From the cell containing the given text, extract its center point as (X, Y) coordinate. 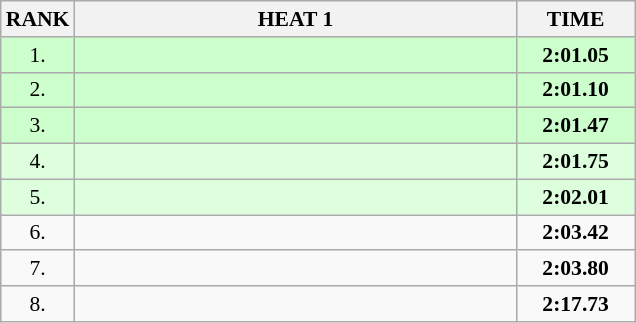
2:02.01 (576, 197)
7. (38, 269)
3. (38, 126)
2:01.10 (576, 90)
5. (38, 197)
2:17.73 (576, 304)
HEAT 1 (295, 19)
6. (38, 233)
RANK (38, 19)
4. (38, 162)
2:01.75 (576, 162)
2. (38, 90)
2:01.05 (576, 55)
1. (38, 55)
2:03.42 (576, 233)
TIME (576, 19)
8. (38, 304)
2:03.80 (576, 269)
2:01.47 (576, 126)
